Locate the cell with the specified text and output its (x, y) center coordinate. 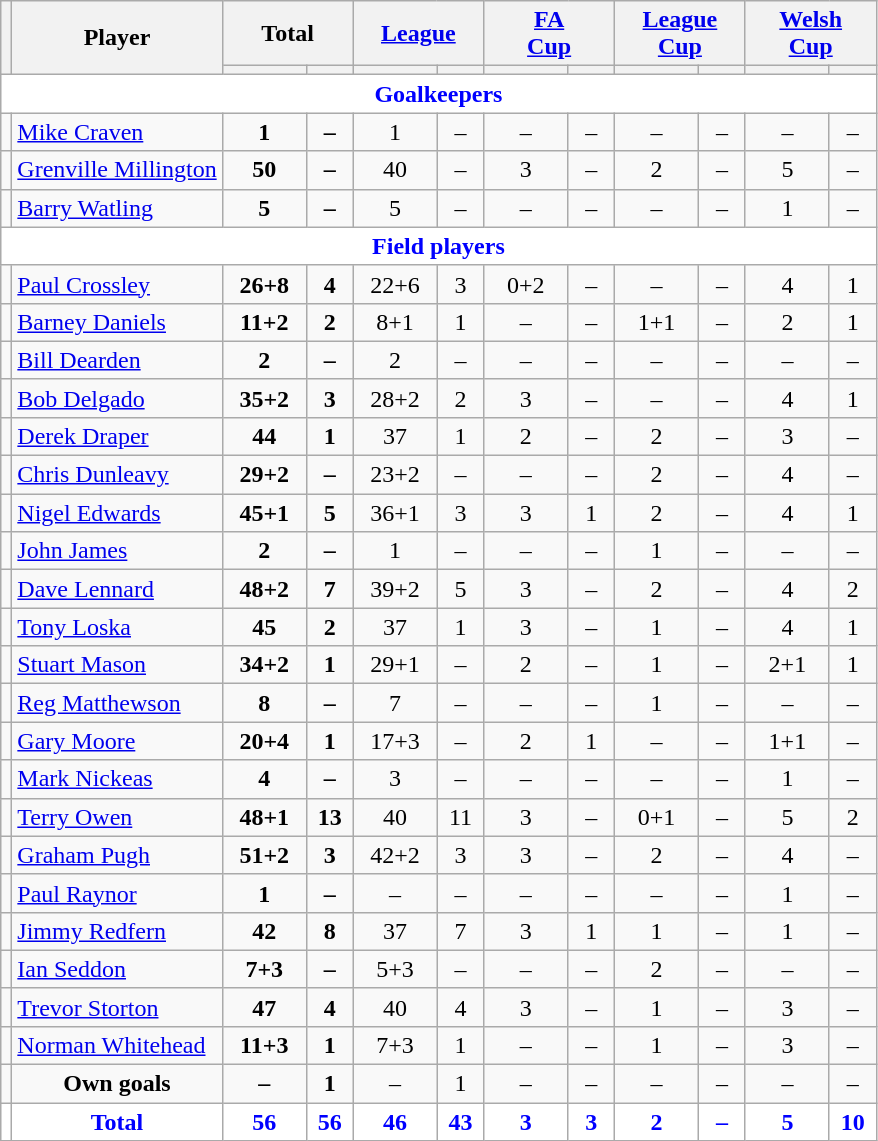
46 (395, 1122)
Trevor Storton (117, 1007)
43 (460, 1122)
13 (330, 817)
Barney Daniels (117, 322)
42 (264, 931)
Bill Dearden (117, 360)
Field players (438, 246)
22+6 (395, 284)
39+2 (395, 589)
45+1 (264, 513)
Reg Matthewson (117, 703)
Stuart Mason (117, 665)
Graham Pugh (117, 855)
Derek Draper (117, 437)
0+2 (526, 284)
23+2 (395, 475)
50 (264, 170)
44 (264, 437)
Chris Dunleavy (117, 475)
Player (117, 38)
FACup (550, 34)
Nigel Edwards (117, 513)
26+8 (264, 284)
Paul Raynor (117, 893)
45 (264, 627)
20+4 (264, 741)
47 (264, 1007)
29+1 (395, 665)
10 (852, 1122)
League (418, 34)
Norman Whitehead (117, 1046)
Ian Seddon (117, 969)
Mark Nickeas (117, 779)
Grenville Millington (117, 170)
LeagueCup (680, 34)
48+2 (264, 589)
11+2 (264, 322)
28+2 (395, 398)
Goalkeepers (438, 94)
John James (117, 551)
11+3 (264, 1046)
42+2 (395, 855)
WelshCup (810, 34)
17+3 (395, 741)
Tony Loska (117, 627)
Paul Crossley (117, 284)
34+2 (264, 665)
Bob Delgado (117, 398)
Barry Watling (117, 208)
Gary Moore (117, 741)
Own goals (117, 1084)
35+2 (264, 398)
5+3 (395, 969)
29+2 (264, 475)
2+1 (787, 665)
Jimmy Redfern (117, 931)
Terry Owen (117, 817)
51+2 (264, 855)
8+1 (395, 322)
Mike Craven (117, 132)
11 (460, 817)
36+1 (395, 513)
0+1 (657, 817)
Dave Lennard (117, 589)
48+1 (264, 817)
